Detect which cell encompasses the target text, then output its [X, Y] center coordinate. 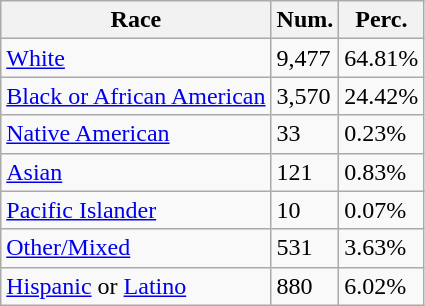
6.02% [382, 286]
24.42% [382, 96]
33 [305, 134]
0.07% [382, 210]
Hispanic or Latino [136, 286]
10 [305, 210]
531 [305, 248]
3,570 [305, 96]
Num. [305, 20]
Native American [136, 134]
Pacific Islander [136, 210]
Other/Mixed [136, 248]
Race [136, 20]
Perc. [382, 20]
0.23% [382, 134]
64.81% [382, 58]
3.63% [382, 248]
0.83% [382, 172]
Black or African American [136, 96]
9,477 [305, 58]
880 [305, 286]
121 [305, 172]
Asian [136, 172]
White [136, 58]
